Provide the (X, Y) coordinate of the cell's center where the given text is located.  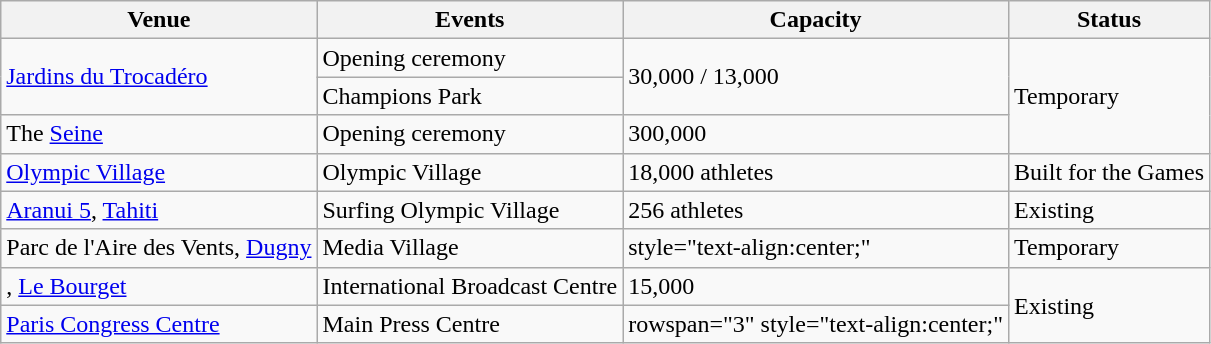
Media Village (470, 248)
Paris Congress Centre (159, 324)
Jardins du Trocadéro (159, 77)
18,000 athletes (816, 172)
Champions Park (470, 96)
Main Press Centre (470, 324)
256 athletes (816, 210)
Venue (159, 20)
Built for the Games (1110, 172)
300,000 (816, 134)
, Le Bourget (159, 286)
The Seine (159, 134)
15,000 (816, 286)
rowspan="3" style="text-align:center;" (816, 324)
30,000 / 13,000 (816, 77)
Surfing Olympic Village (470, 210)
Capacity (816, 20)
Status (1110, 20)
Parc de l'Aire des Vents, Dugny (159, 248)
style="text-align:center;" (816, 248)
Aranui 5, Tahiti (159, 210)
Events (470, 20)
International Broadcast Centre (470, 286)
